Detect which cell encompasses the target text, then output its (x, y) center coordinate. 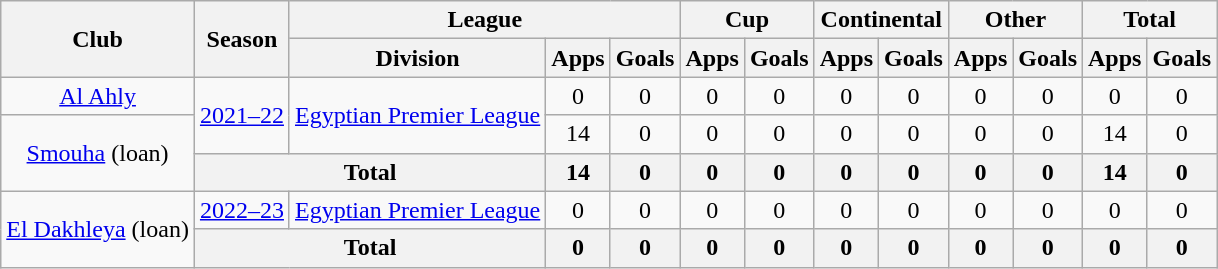
El Dakhleya (loan) (98, 229)
2021–22 (242, 115)
Smouha (loan) (98, 153)
Continental (881, 20)
Club (98, 39)
Cup (747, 20)
Al Ahly (98, 96)
2022–23 (242, 210)
Division (417, 58)
Other (1015, 20)
League (484, 20)
Season (242, 39)
